For the text-containing cell, return its midpoint in [x, y] coordinate format. 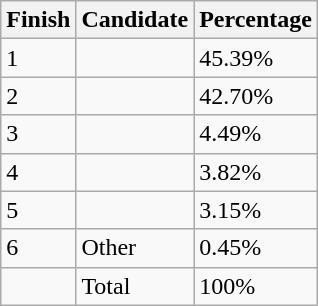
6 [38, 248]
42.70% [256, 96]
Other [135, 248]
100% [256, 286]
3.15% [256, 210]
5 [38, 210]
0.45% [256, 248]
4 [38, 172]
4.49% [256, 134]
1 [38, 58]
Total [135, 286]
45.39% [256, 58]
2 [38, 96]
3.82% [256, 172]
Percentage [256, 20]
Finish [38, 20]
Candidate [135, 20]
3 [38, 134]
